Locate the cell with the specified text and output its [X, Y] center coordinate. 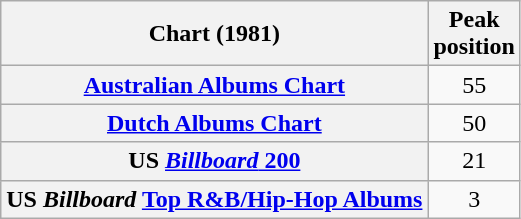
US Billboard Top R&B/Hip-Hop Albums [214, 199]
Peak position [474, 34]
Dutch Albums Chart [214, 123]
Australian Albums Chart [214, 85]
50 [474, 123]
US Billboard 200 [214, 161]
3 [474, 199]
21 [474, 161]
55 [474, 85]
Chart (1981) [214, 34]
